Extract the [X, Y] coordinate from the center of the cell holding the provided text.  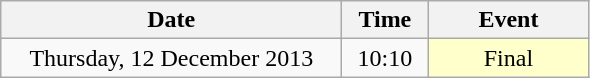
Date [172, 20]
Time [385, 20]
10:10 [385, 58]
Final [508, 58]
Event [508, 20]
Thursday, 12 December 2013 [172, 58]
